Provide the (X, Y) coordinate of the cell's center where the given text is located.  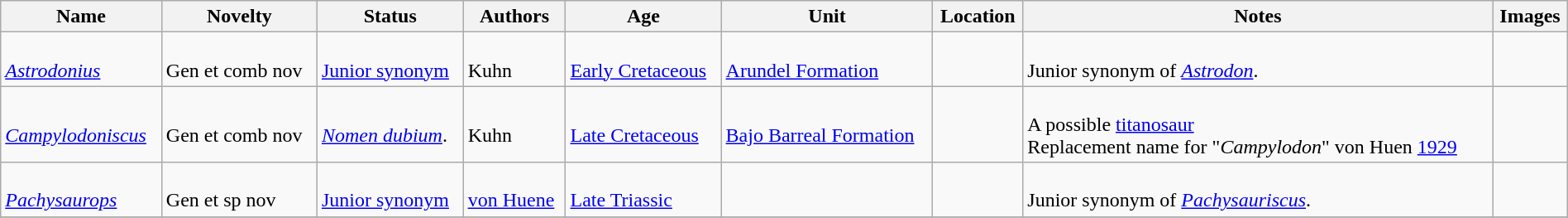
Junior synonym of Astrodon. (1258, 60)
A possible titanosaur Replacement name for "Campylodon" von Huen 1929 (1258, 124)
Gen et sp nov (239, 189)
Junior synonym of Pachysauriscus. (1258, 189)
Location (978, 17)
Notes (1258, 17)
Campylodoniscus (81, 124)
Bajo Barreal Formation (827, 124)
Name (81, 17)
Pachysaurops (81, 189)
Early Cretaceous (643, 60)
Age (643, 17)
von Huene (514, 189)
Arundel Formation (827, 60)
Nomen dubium. (390, 124)
Late Cretaceous (643, 124)
Status (390, 17)
Authors (514, 17)
Novelty (239, 17)
Late Triassic (643, 189)
Astrodonius (81, 60)
Unit (827, 17)
Images (1530, 17)
